From the cell containing the given text, extract its center point as (x, y) coordinate. 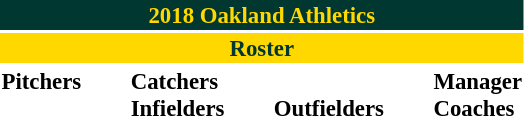
Roster (262, 48)
2018 Oakland Athletics (262, 15)
